Return the [x, y] coordinate for the center point of the cell that contains the specified text.  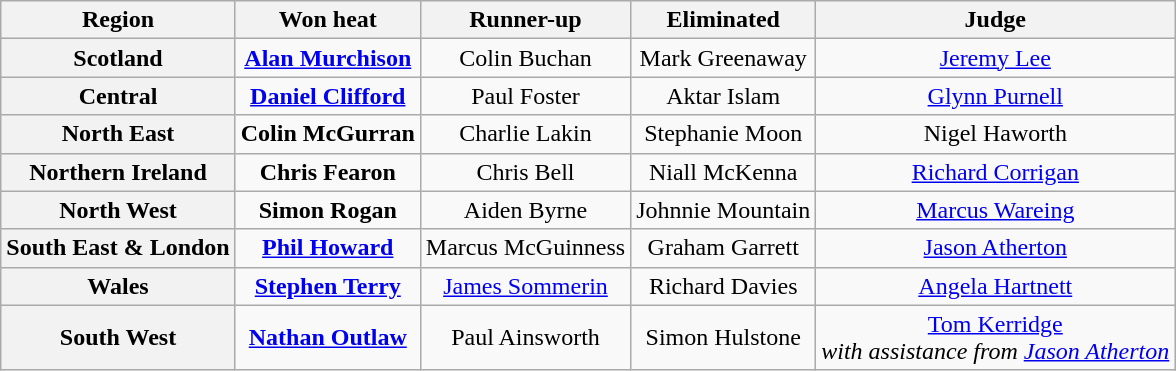
Nigel Haworth [996, 134]
North West [118, 210]
Alan Murchison [328, 58]
Charlie Lakin [525, 134]
South East & London [118, 248]
Central [118, 96]
Tom Kerridgewith assistance from Jason Atherton [996, 338]
Nathan Outlaw [328, 338]
Marcus McGuinness [525, 248]
Won heat [328, 20]
Jason Atherton [996, 248]
Chris Bell [525, 172]
Graham Garrett [724, 248]
Region [118, 20]
Simon Hulstone [724, 338]
Chris Fearon [328, 172]
Johnnie Mountain [724, 210]
Northern Ireland [118, 172]
Angela Hartnett [996, 286]
Mark Greenaway [724, 58]
Marcus Wareing [996, 210]
Wales [118, 286]
Aktar Islam [724, 96]
Aiden Byrne [525, 210]
Simon Rogan [328, 210]
Niall McKenna [724, 172]
North East [118, 134]
Runner-up [525, 20]
South West [118, 338]
Stephen Terry [328, 286]
Paul Ainsworth [525, 338]
Glynn Purnell [996, 96]
Richard Davies [724, 286]
Daniel Clifford [328, 96]
Stephanie Moon [724, 134]
Colin McGurran [328, 134]
Judge [996, 20]
Phil Howard [328, 248]
Paul Foster [525, 96]
Scotland [118, 58]
Colin Buchan [525, 58]
Jeremy Lee [996, 58]
James Sommerin [525, 286]
Eliminated [724, 20]
Richard Corrigan [996, 172]
